For the text-containing cell, return its midpoint in (x, y) coordinate format. 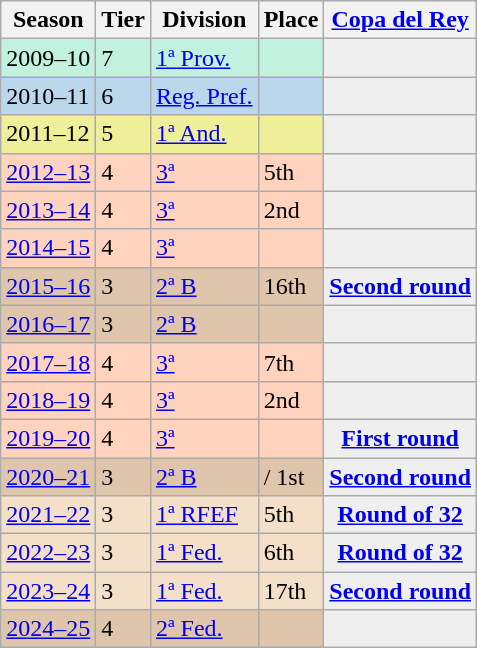
Reg. Pref. (204, 96)
Place (291, 20)
6 (124, 96)
Tier (124, 20)
2ª Fed. (204, 629)
16th (291, 286)
2015–16 (48, 286)
2011–12 (48, 134)
1ª Prov. (204, 58)
2010–11 (48, 96)
Copa del Rey (400, 20)
2018–19 (48, 400)
2023–24 (48, 591)
2019–20 (48, 438)
17th (291, 591)
6th (291, 553)
2013–14 (48, 210)
2020–21 (48, 477)
1ª RFEF (204, 515)
Division (204, 20)
2024–25 (48, 629)
2009–10 (48, 58)
5 (124, 134)
7th (291, 362)
2014–15 (48, 248)
2017–18 (48, 362)
1ª And. (204, 134)
/ 1st (291, 477)
Season (48, 20)
2016–17 (48, 324)
First round (400, 438)
2022–23 (48, 553)
7 (124, 58)
2021–22 (48, 515)
2012–13 (48, 172)
